Find where the given text appears and provide that cell's center as [x, y] coordinate. 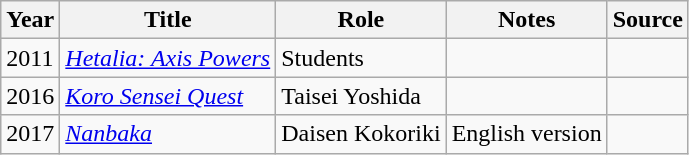
Students [361, 58]
2011 [30, 58]
Notes [526, 20]
Daisen Kokoriki [361, 134]
Nanbaka [168, 134]
English version [526, 134]
Role [361, 20]
2017 [30, 134]
Koro Sensei Quest [168, 96]
Year [30, 20]
Taisei Yoshida [361, 96]
Hetalia: Axis Powers [168, 58]
Source [648, 20]
Title [168, 20]
2016 [30, 96]
